Extract the (X, Y) coordinate from the center of the cell holding the provided text.  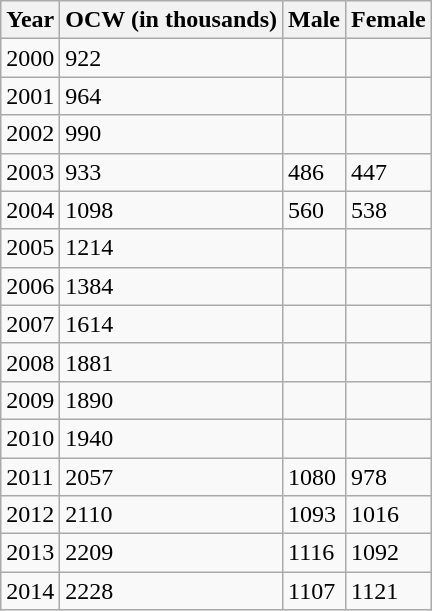
Year (30, 20)
2004 (30, 210)
OCW (in thousands) (172, 20)
2006 (30, 286)
538 (389, 210)
2012 (30, 515)
978 (389, 477)
1092 (389, 553)
2209 (172, 553)
2007 (30, 324)
2005 (30, 248)
486 (314, 172)
560 (314, 210)
447 (389, 172)
964 (172, 96)
2003 (30, 172)
1107 (314, 591)
1384 (172, 286)
1093 (314, 515)
Male (314, 20)
2008 (30, 362)
933 (172, 172)
2228 (172, 591)
2014 (30, 591)
1214 (172, 248)
2057 (172, 477)
1098 (172, 210)
990 (172, 134)
2110 (172, 515)
Female (389, 20)
1940 (172, 438)
2001 (30, 96)
1016 (389, 515)
2009 (30, 400)
2013 (30, 553)
2010 (30, 438)
1614 (172, 324)
1116 (314, 553)
1080 (314, 477)
2011 (30, 477)
1121 (389, 591)
922 (172, 58)
1890 (172, 400)
2002 (30, 134)
2000 (30, 58)
1881 (172, 362)
